Detect which cell encompasses the target text, then output its (X, Y) center coordinate. 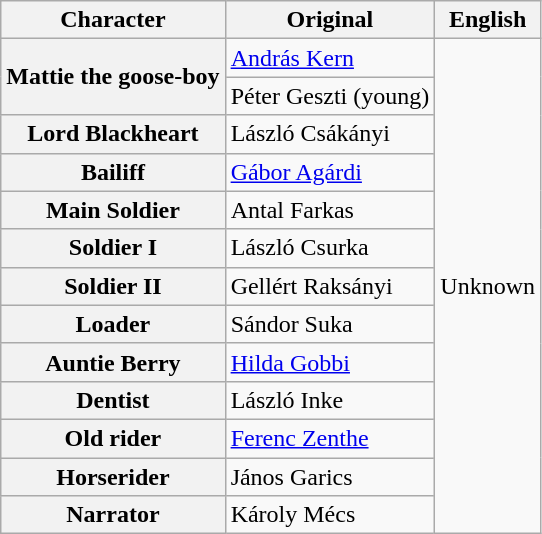
László Inke (330, 400)
Horserider (113, 477)
László Csákányi (330, 134)
Original (330, 20)
Character (113, 20)
Bailiff (113, 172)
Soldier II (113, 286)
Narrator (113, 515)
András Kern (330, 58)
Unknown (488, 286)
Old rider (113, 438)
Soldier I (113, 248)
Main Soldier (113, 210)
English (488, 20)
Gábor Agárdi (330, 172)
Mattie the goose-boy (113, 77)
Sándor Suka (330, 324)
Dentist (113, 400)
Péter Geszti (young) (330, 96)
Antal Farkas (330, 210)
Lord Blackheart (113, 134)
Gellért Raksányi (330, 286)
Auntie Berry (113, 362)
Károly Mécs (330, 515)
János Garics (330, 477)
László Csurka (330, 248)
Loader (113, 324)
Hilda Gobbi (330, 362)
Ferenc Zenthe (330, 438)
